Locate the cell with the specified text and output its (X, Y) center coordinate. 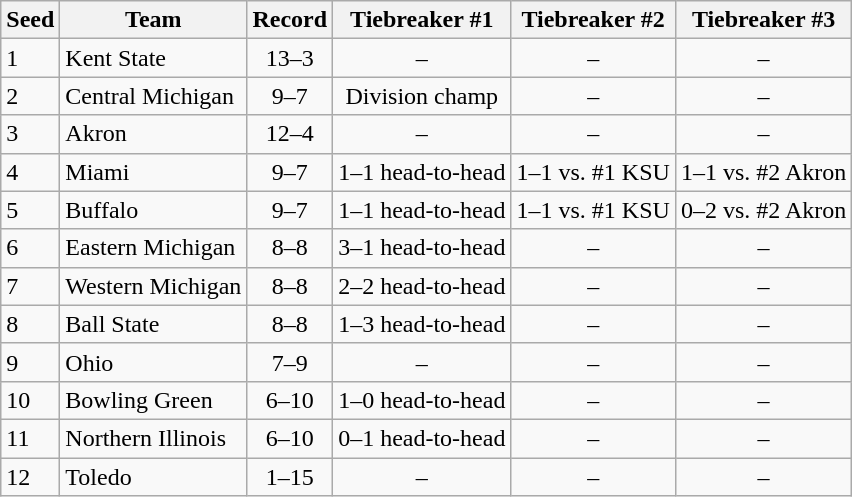
10 (30, 400)
Northern Illinois (154, 438)
Tiebreaker #2 (593, 20)
1 (30, 58)
7 (30, 286)
3–1 head-to-head (422, 248)
12–4 (290, 134)
1–0 head-to-head (422, 400)
11 (30, 438)
1–3 head-to-head (422, 324)
Ohio (154, 362)
12 (30, 477)
6 (30, 248)
5 (30, 210)
Division champ (422, 96)
4 (30, 172)
Seed (30, 20)
1–15 (290, 477)
Central Michigan (154, 96)
Tiebreaker #1 (422, 20)
Toledo (154, 477)
Miami (154, 172)
Buffalo (154, 210)
Record (290, 20)
2 (30, 96)
0–2 vs. #2 Akron (763, 210)
Bowling Green (154, 400)
7–9 (290, 362)
0–1 head-to-head (422, 438)
Ball State (154, 324)
Akron (154, 134)
Tiebreaker #3 (763, 20)
1–1 vs. #2 Akron (763, 172)
8 (30, 324)
Team (154, 20)
2–2 head-to-head (422, 286)
Eastern Michigan (154, 248)
9 (30, 362)
Western Michigan (154, 286)
Kent State (154, 58)
3 (30, 134)
13–3 (290, 58)
